Determine the (x, y) coordinate at the center of the cell enclosing the given text.  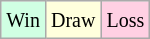
Loss (126, 20)
Win (24, 20)
Draw (72, 20)
